Identify which cell holds the provided text, then report its (x, y) central coordinate. 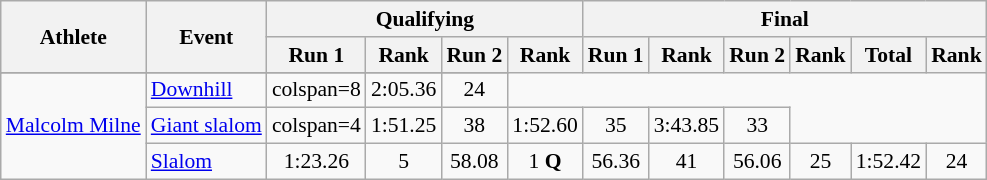
5 (404, 162)
Athlete (74, 36)
Giant slalom (206, 126)
33 (757, 126)
41 (686, 162)
25 (820, 162)
1:52.42 (888, 162)
Event (206, 36)
Malcolm Milne (74, 126)
56.06 (757, 162)
1:52.60 (544, 126)
Slalom (206, 162)
58.08 (474, 162)
35 (616, 126)
Downhill (206, 90)
colspan=4 (316, 126)
Final (785, 19)
colspan=8 (316, 90)
3:43.85 (686, 126)
1:51.25 (404, 126)
1 Q (544, 162)
56.36 (616, 162)
1:23.26 (316, 162)
Total (888, 55)
38 (474, 126)
Qualifying (425, 19)
2:05.36 (404, 90)
